For the text-containing cell, return its midpoint in (x, y) coordinate format. 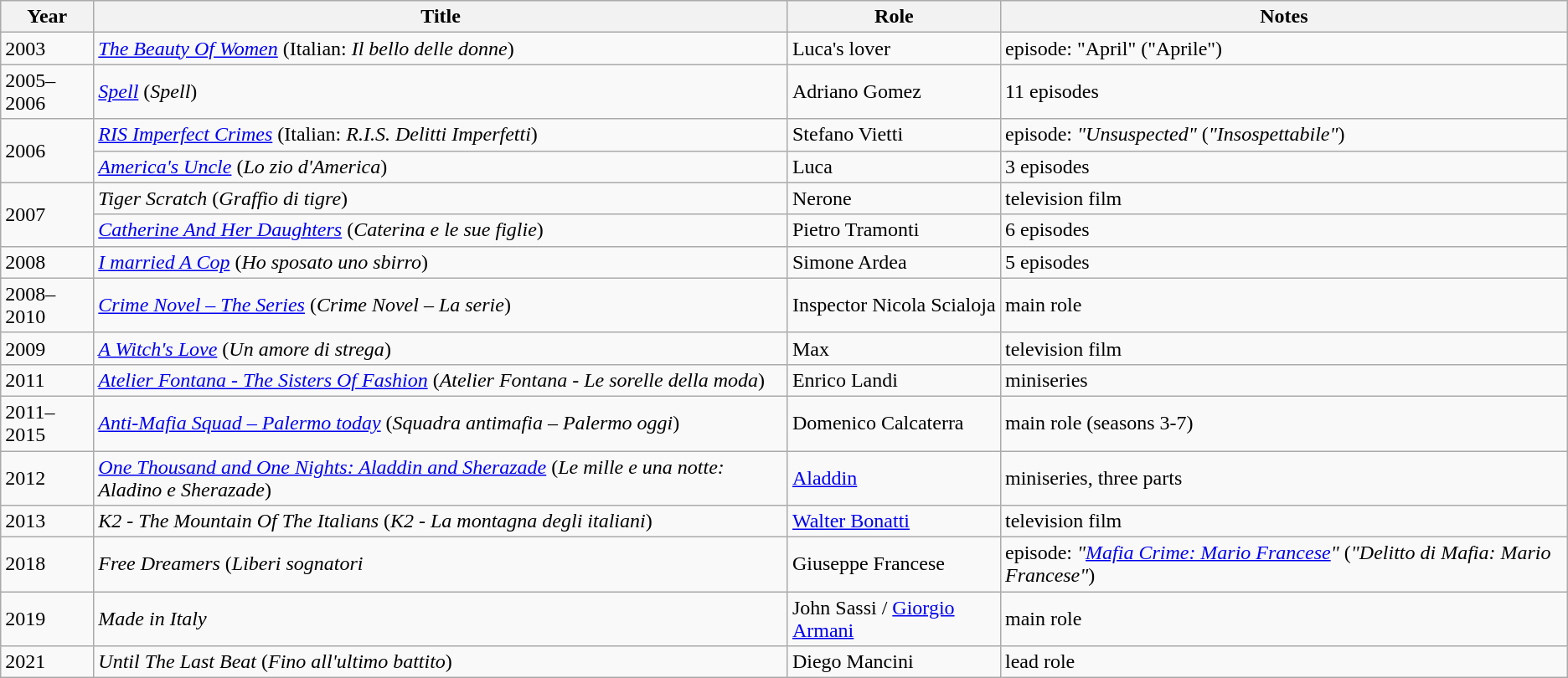
One Thousand and One Nights: Aladdin and Sherazade (Le mille e una notte: Aladino e Sherazade) (441, 477)
Max (894, 348)
K2 - The Mountain Of The Italians (K2 - La montagna degli italiani) (441, 521)
A Witch's Love (Un amore di strega) (441, 348)
Tiger Scratch (Graffio di tigre) (441, 198)
6 episodes (1283, 230)
Luca's lover (894, 49)
2018 (47, 564)
2003 (47, 49)
Luca (894, 167)
main role (seasons 3-7) (1283, 424)
Diego Mancini (894, 662)
2006 (47, 151)
11 episodes (1283, 92)
episode: "April" ("Aprile") (1283, 49)
3 episodes (1283, 167)
2008 (47, 262)
Walter Bonatti (894, 521)
Adriano Gomez (894, 92)
2019 (47, 619)
Stefano Vietti (894, 135)
I married A Cop (Ho sposato uno sbirro) (441, 262)
Domenico Calcaterra (894, 424)
Anti-Mafia Squad – Palermo today (Squadra antimafia – Palermo oggi) (441, 424)
miniseries (1283, 380)
2012 (47, 477)
Title (441, 17)
2009 (47, 348)
John Sassi / Giorgio Armani (894, 619)
2021 (47, 662)
Simone Ardea (894, 262)
5 episodes (1283, 262)
Nerone (894, 198)
Notes (1283, 17)
miniseries, three parts (1283, 477)
2013 (47, 521)
Aladdin (894, 477)
Atelier Fontana - The Sisters Of Fashion (Atelier Fontana - Le sorelle della moda) (441, 380)
Year (47, 17)
Free Dreamers (Liberi sognatori (441, 564)
2011 (47, 380)
Inspector Nicola Scialoja (894, 305)
episode: "Unsuspected" ("Insospettabile") (1283, 135)
Giuseppe Francese (894, 564)
Pietro Tramonti (894, 230)
RIS Imperfect Crimes (Italian: R.I.S. Delitti Imperfetti) (441, 135)
America's Uncle (Lo zio d'America) (441, 167)
episode: "Mafia Crime: Mario Francese" ("Delitto di Mafia: Mario Francese") (1283, 564)
Enrico Landi (894, 380)
Catherine And Her Daughters (Caterina e le sue figlie) (441, 230)
2005–2006 (47, 92)
Crime Novel – The Series (Crime Novel – La serie) (441, 305)
Spell (Spell) (441, 92)
2007 (47, 214)
2011–2015 (47, 424)
lead role (1283, 662)
Role (894, 17)
The Beauty Of Women (Italian: Il bello delle donne) (441, 49)
Made in Italy (441, 619)
2008–2010 (47, 305)
Until The Last Beat (Fino all'ultimo battito) (441, 662)
